Identify which cell holds the provided text, then report its (x, y) central coordinate. 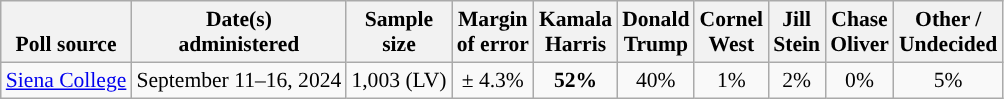
Date(s)administered (238, 32)
CornelWest (731, 32)
1% (731, 80)
0% (860, 80)
40% (656, 80)
Marginof error (493, 32)
KamalaHarris (576, 32)
September 11–16, 2024 (238, 80)
5% (948, 80)
2% (796, 80)
Poll source (66, 32)
JillStein (796, 32)
ChaseOliver (860, 32)
Siena College (66, 80)
DonaldTrump (656, 32)
± 4.3% (493, 80)
Other /Undecided (948, 32)
Samplesize (398, 32)
52% (576, 80)
1,003 (LV) (398, 80)
